For the text-containing cell, return its midpoint in (x, y) coordinate format. 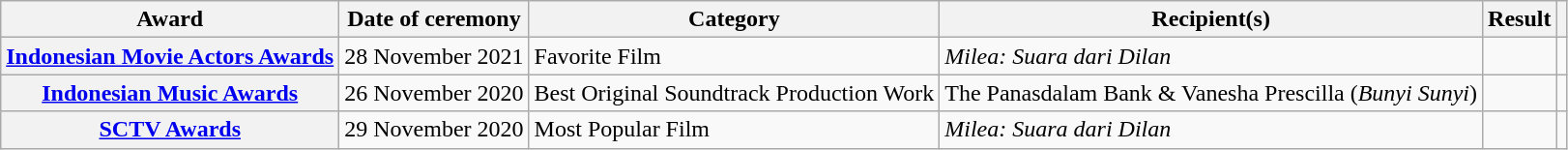
Most Popular Film (735, 130)
SCTV Awards (170, 130)
Indonesian Music Awards (170, 93)
Result (1520, 19)
29 November 2020 (434, 130)
The Panasdalam Bank & Vanesha Prescilla (Bunyi Sunyi) (1211, 93)
28 November 2021 (434, 56)
Indonesian Movie Actors Awards (170, 56)
Favorite Film (735, 56)
Best Original Soundtrack Production Work (735, 93)
Recipient(s) (1211, 19)
Date of ceremony (434, 19)
26 November 2020 (434, 93)
Award (170, 19)
Category (735, 19)
